Find where the given text appears and provide that cell's center as [X, Y] coordinate. 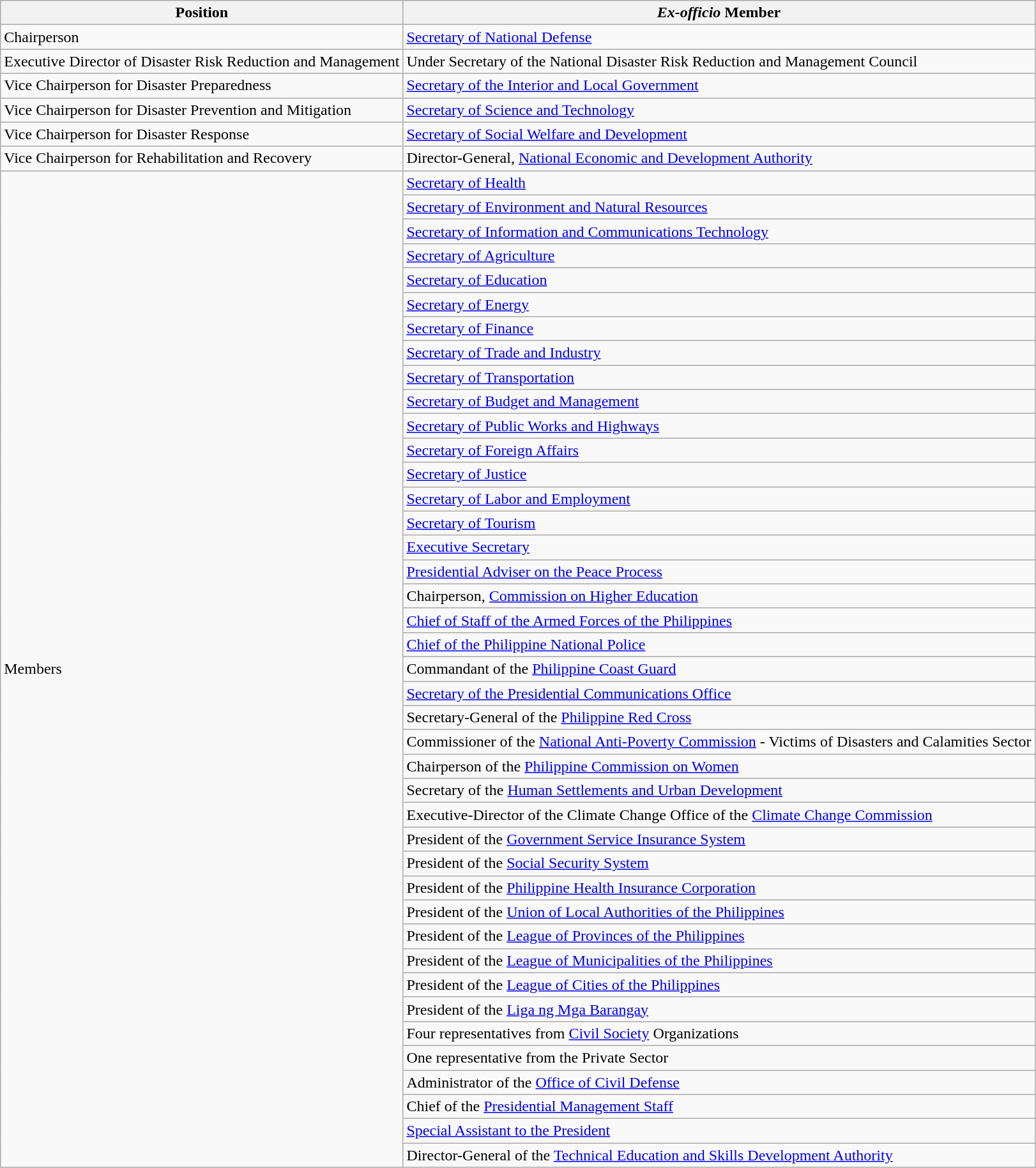
Secretary of Science and Technology [719, 110]
Secretary of Tourism [719, 523]
Secretary of Trade and Industry [719, 353]
Secretary of Social Welfare and Development [719, 134]
Secretary of Information and Communications Technology [719, 231]
Director-General of the Technical Education and Skills Development Authority [719, 1155]
Secretary of Budget and Management [719, 402]
President of the League of Municipalities of the Philippines [719, 960]
Vice Chairperson for Disaster Prevention and Mitigation [202, 110]
Secretary of Finance [719, 329]
Ex-officio Member [719, 13]
Secretary of Environment and Natural Resources [719, 207]
Secretary of the Human Settlements and Urban Development [719, 791]
Secretary of Public Works and Highways [719, 426]
Executive-Director of the Climate Change Office of the Climate Change Commission [719, 815]
Administrator of the Office of Civil Defense [719, 1082]
Secretary of the Presidential Communications Office [719, 693]
Special Assistant to the President [719, 1131]
President of the League of Provinces of the Philippines [719, 936]
President of the League of Cities of the Philippines [719, 985]
President of the Government Service Insurance System [719, 839]
Chief of Staff of the Armed Forces of the Philippines [719, 620]
Chief of the Philippine National Police [719, 644]
One representative from the Private Sector [719, 1058]
Secretary of the Interior and Local Government [719, 86]
Executive Secretary [719, 547]
President of the Philippine Health Insurance Corporation [719, 888]
Vice Chairperson for Disaster Response [202, 134]
Secretary-General of the Philippine Red Cross [719, 718]
President of the Liga ng Mga Barangay [719, 1009]
Chairperson, Commission on Higher Education [719, 596]
President of the Social Security System [719, 863]
Secretary of Foreign Affairs [719, 450]
Members [202, 669]
Presidential Adviser on the Peace Process [719, 572]
Secretary of Transportation [719, 377]
Secretary of Labor and Employment [719, 499]
President of the Union of Local Authorities of the Philippines [719, 912]
Commandant of the Philippine Coast Guard [719, 669]
Secretary of Energy [719, 305]
Under Secretary of the National Disaster Risk Reduction and Management Council [719, 61]
Secretary of Health [719, 183]
Secretary of Justice [719, 474]
Chief of the Presidential Management Staff [719, 1107]
Position [202, 13]
Commissioner of the National Anti-Poverty Commission - Victims of Disasters and Calamities Sector [719, 742]
Director-General, National Economic and Development Authority [719, 158]
Secretary of National Defense [719, 37]
Vice Chairperson for Disaster Preparedness [202, 86]
Four representatives from Civil Society Organizations [719, 1033]
Vice Chairperson for Rehabilitation and Recovery [202, 158]
Chairperson [202, 37]
Executive Director of Disaster Risk Reduction and Management [202, 61]
Secretary of Agriculture [719, 255]
Chairperson of the Philippine Commission on Women [719, 766]
Secretary of Education [719, 280]
